Scan for the cell matching the given text and deliver its [X, Y] coordinate at center. 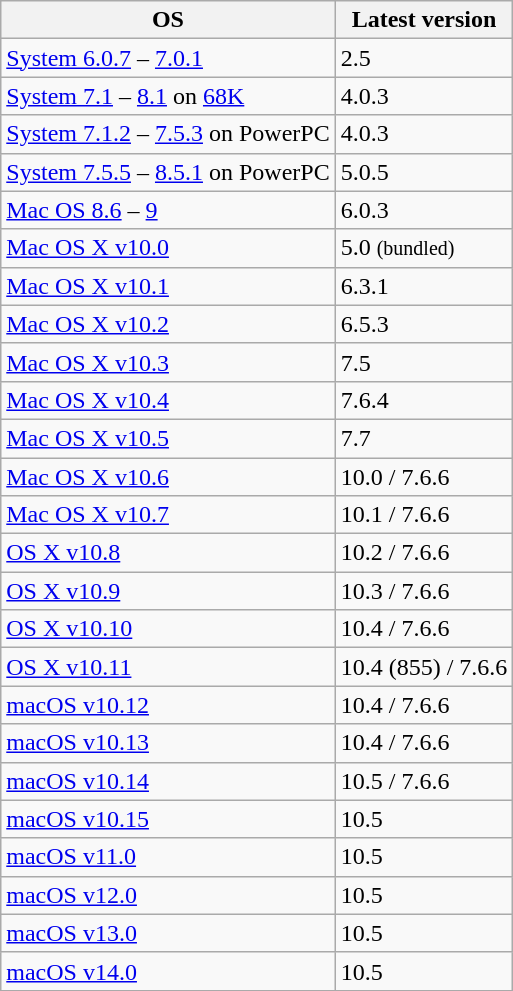
macOS v12.0 [168, 895]
OS X v10.11 [168, 667]
Mac OS X v10.3 [168, 362]
macOS v10.13 [168, 743]
System 7.1 – 8.1 on 68K [168, 96]
Mac OS 8.6 – 9 [168, 210]
OS X v10.8 [168, 553]
7.5 [424, 362]
10.2 / 7.6.6 [424, 553]
5.0.5 [424, 172]
macOS v10.12 [168, 705]
2.5 [424, 58]
6.0.3 [424, 210]
7.6.4 [424, 400]
Mac OS X v10.5 [168, 438]
5.0 (bundled) [424, 248]
10.5 / 7.6.6 [424, 781]
macOS v14.0 [168, 971]
Mac OS X v10.2 [168, 324]
Mac OS X v10.7 [168, 515]
System 7.1.2 – 7.5.3 on PowerPC [168, 134]
macOS v11.0 [168, 857]
Latest version [424, 20]
OS X v10.10 [168, 629]
10.4 (855) / 7.6.6 [424, 667]
6.3.1 [424, 286]
macOS v10.14 [168, 781]
Mac OS X v10.1 [168, 286]
macOS v13.0 [168, 933]
6.5.3 [424, 324]
Mac OS X v10.4 [168, 400]
10.3 / 7.6.6 [424, 591]
OS X v10.9 [168, 591]
Mac OS X v10.6 [168, 477]
Mac OS X v10.0 [168, 248]
10.0 / 7.6.6 [424, 477]
7.7 [424, 438]
System 6.0.7 – 7.0.1 [168, 58]
System 7.5.5 – 8.5.1 on PowerPC [168, 172]
10.1 / 7.6.6 [424, 515]
OS [168, 20]
macOS v10.15 [168, 819]
